From the cell containing the given text, extract its center point as (x, y) coordinate. 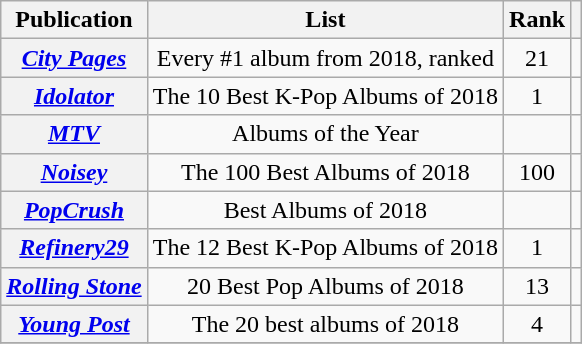
Every #1 album from 2018, ranked (325, 58)
MTV (74, 134)
Idolator (74, 96)
100 (538, 172)
Rolling Stone (74, 286)
City Pages (74, 58)
Noisey (74, 172)
Albums of the Year (325, 134)
4 (538, 324)
The 100 Best Albums of 2018 (325, 172)
The 20 best albums of 2018 (325, 324)
PopCrush (74, 210)
13 (538, 286)
Refinery29 (74, 248)
21 (538, 58)
Publication (74, 20)
Young Post (74, 324)
The 12 Best K-Pop Albums of 2018 (325, 248)
Rank (538, 20)
Best Albums of 2018 (325, 210)
20 Best Pop Albums of 2018 (325, 286)
The 10 Best K-Pop Albums of 2018 (325, 96)
List (325, 20)
